Scan for the cell matching the given text and deliver its (x, y) coordinate at center. 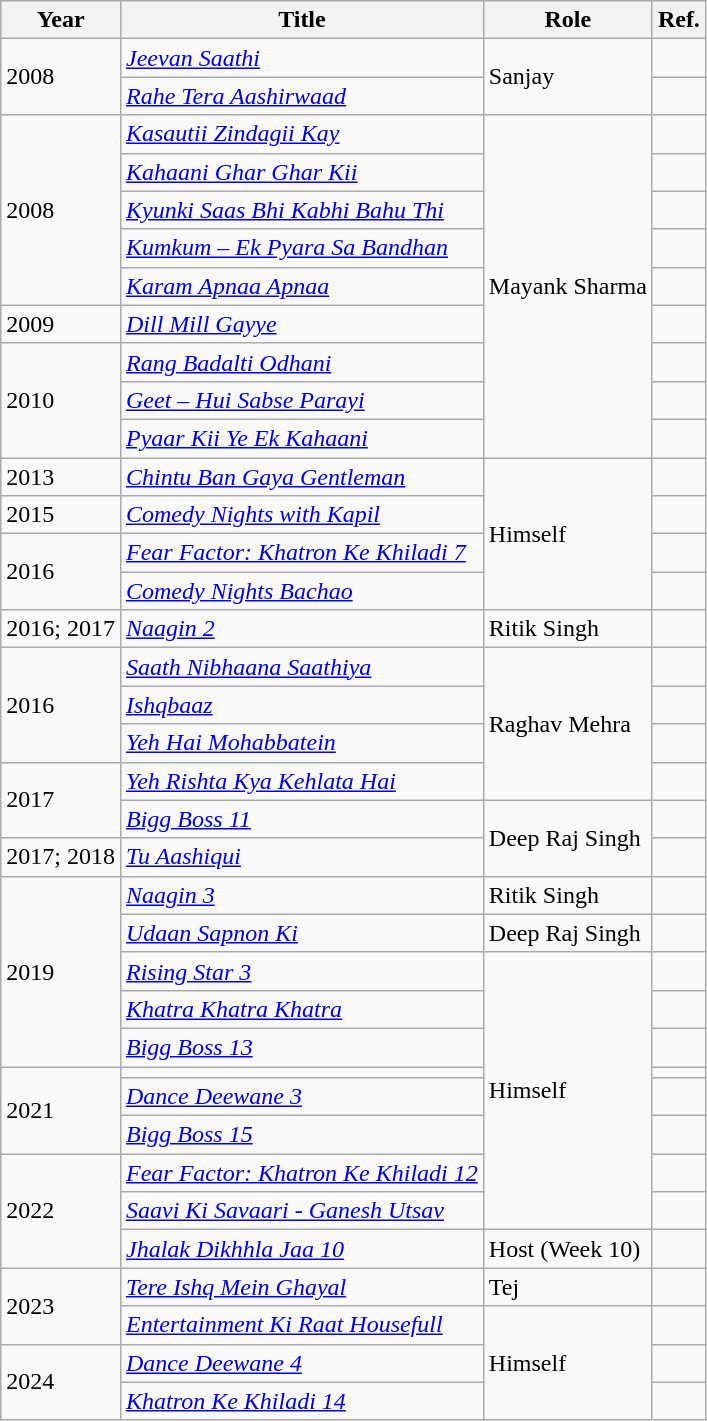
Kumkum – Ek Pyara Sa Bandhan (302, 248)
Mayank Sharma (568, 286)
Fear Factor: Khatron Ke Khiladi 12 (302, 1173)
Kahaani Ghar Ghar Kii (302, 172)
Ishqbaaz (302, 705)
Raghav Mehra (568, 724)
Khatra Khatra Khatra (302, 1009)
Dance Deewane 3 (302, 1097)
2023 (61, 1306)
Ref. (678, 20)
Kasautii Zindagii Kay (302, 134)
Udaan Sapnon Ki (302, 933)
2022 (61, 1211)
Yeh Rishta Kya Kehlata Hai (302, 781)
2016; 2017 (61, 629)
Geet – Hui Sabse Parayi (302, 400)
Rang Badalti Odhani (302, 362)
Bigg Boss 15 (302, 1135)
Dill Mill Gayye (302, 324)
Jeevan Saathi (302, 58)
Fear Factor: Khatron Ke Khiladi 7 (302, 553)
Saavi Ki Savaari - Ganesh Utsav (302, 1211)
Saath Nibhaana Saathiya (302, 667)
2010 (61, 400)
Pyaar Kii Ye Ek Kahaani (302, 438)
2017; 2018 (61, 857)
2013 (61, 477)
Bigg Boss 13 (302, 1047)
Kyunki Saas Bhi Kabhi Bahu Thi (302, 210)
Karam Apnaa Apnaa (302, 286)
Tej (568, 1287)
Khatron Ke Khiladi 14 (302, 1401)
Yeh Hai Mohabbatein (302, 743)
2015 (61, 515)
2009 (61, 324)
2021 (61, 1110)
Comedy Nights Bachao (302, 591)
Rahe Tera Aashirwaad (302, 96)
Rising Star 3 (302, 971)
Chintu Ban Gaya Gentleman (302, 477)
Tu Aashiqui (302, 857)
2017 (61, 800)
Jhalak Dikhhla Jaa 10 (302, 1249)
2019 (61, 971)
Sanjay (568, 77)
Bigg Boss 11 (302, 819)
Entertainment Ki Raat Housefull (302, 1325)
Naagin 2 (302, 629)
Comedy Nights with Kapil (302, 515)
Tere Ishq Mein Ghayal (302, 1287)
Naagin 3 (302, 895)
Role (568, 20)
2024 (61, 1382)
Title (302, 20)
Host (Week 10) (568, 1249)
Dance Deewane 4 (302, 1363)
Year (61, 20)
